Pinpoint the cell where the given text exists, returning its (X, Y) midpoint coordinate. 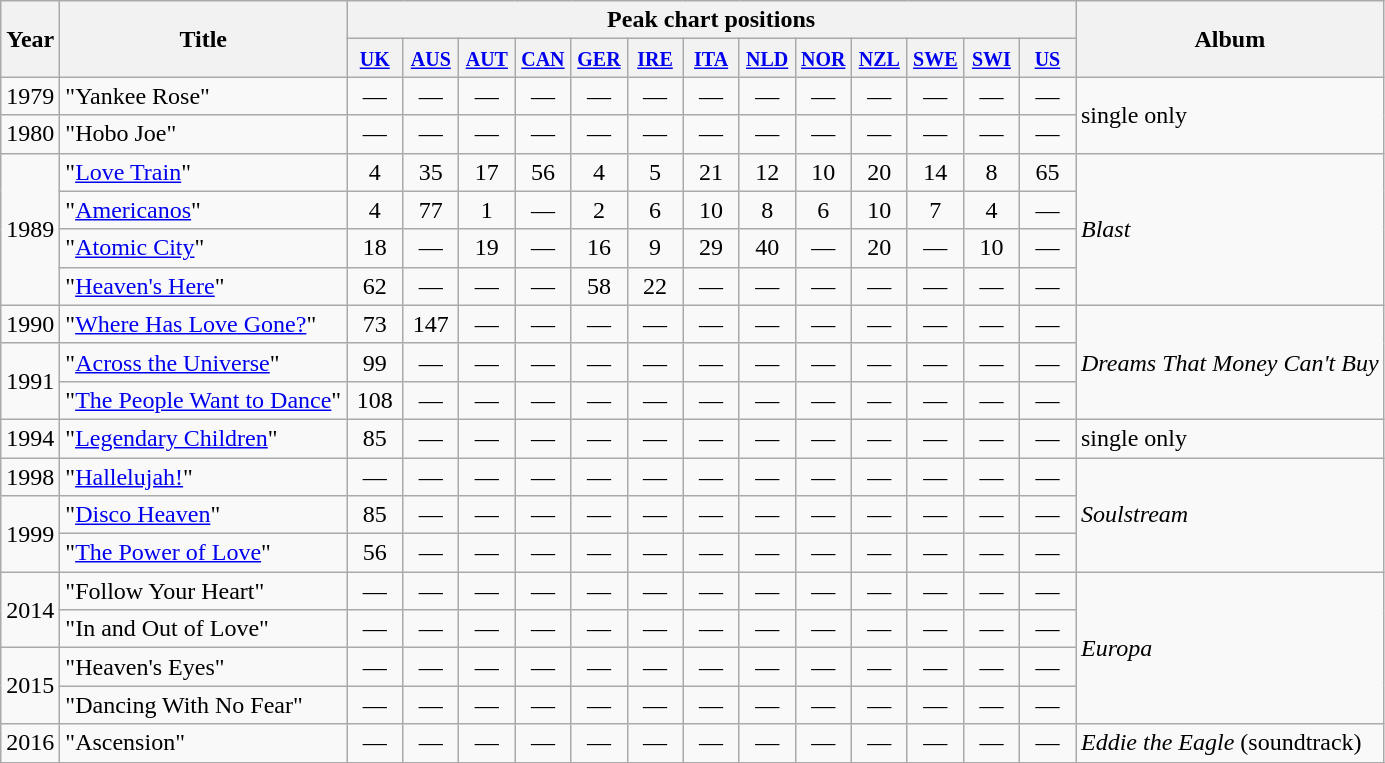
"Love Train" (204, 172)
35 (431, 172)
"The Power of Love" (204, 553)
1990 (30, 324)
58 (599, 286)
SWI (991, 58)
Year (30, 39)
7 (935, 210)
Blast (1230, 229)
Album (1230, 39)
NZL (879, 58)
16 (599, 248)
"Dancing With No Fear" (204, 705)
2 (599, 210)
1980 (30, 134)
108 (375, 400)
SWE (935, 58)
US (1047, 58)
"Hobo Joe" (204, 134)
Peak chart positions (712, 20)
73 (375, 324)
"Where Has Love Gone?" (204, 324)
17 (487, 172)
"Follow Your Heart" (204, 591)
GER (599, 58)
Title (204, 39)
2016 (30, 743)
1979 (30, 96)
"Heaven's Eyes" (204, 667)
22 (655, 286)
99 (375, 362)
"Disco Heaven" (204, 515)
19 (487, 248)
ITA (711, 58)
2015 (30, 686)
77 (431, 210)
"Heaven's Here" (204, 286)
147 (431, 324)
"Ascension" (204, 743)
"Americanos" (204, 210)
AUT (487, 58)
"In and Out of Love" (204, 629)
"Yankee Rose" (204, 96)
Soulstream (1230, 515)
"Across the Universe" (204, 362)
CAN (543, 58)
NLD (767, 58)
"Atomic City" (204, 248)
29 (711, 248)
AUS (431, 58)
2014 (30, 610)
1994 (30, 438)
1999 (30, 534)
9 (655, 248)
"Legendary Children" (204, 438)
"Hallelujah!" (204, 477)
21 (711, 172)
UK (375, 58)
1998 (30, 477)
1991 (30, 381)
5 (655, 172)
Eddie the Eagle (soundtrack) (1230, 743)
IRE (655, 58)
14 (935, 172)
1989 (30, 229)
65 (1047, 172)
NOR (823, 58)
Europa (1230, 648)
40 (767, 248)
1 (487, 210)
12 (767, 172)
62 (375, 286)
"The People Want to Dance" (204, 400)
18 (375, 248)
Dreams That Money Can't Buy (1230, 362)
